Search for the cell housing the specified text and yield its [x, y] center coordinate. 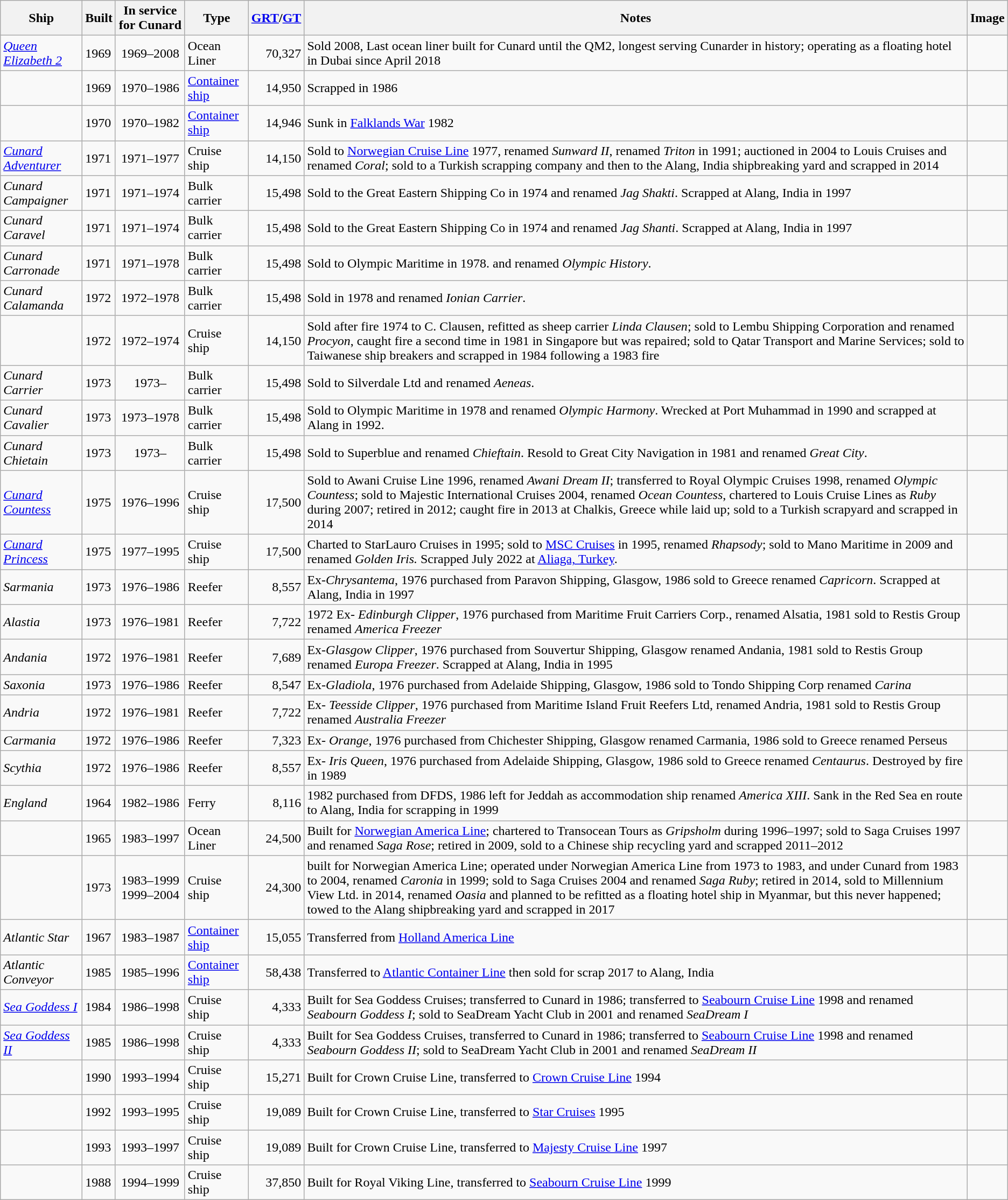
1993–1995 [150, 1112]
Cunard Princess [41, 552]
Ex- Teesside Clipper, 1976 purchased from Maritime Island Fruit Reefers Ltd, renamed Andria, 1981 sold to Restis Group renamed Australia Freezer [635, 713]
Ex-Gladiola, 1976 purchased from Adelaide Shipping, Glasgow, 1986 sold to Tondo Shipping Corp renamed Carina [635, 685]
GRT/GT [276, 18]
Transferred from Holland America Line [635, 937]
Built for Crown Cruise Line, transferred to Majesty Cruise Line 1997 [635, 1148]
1993 [99, 1148]
Cunard Countess [41, 503]
1965 [99, 838]
1971–1977 [150, 158]
37,850 [276, 1182]
1982–1986 [150, 803]
1967 [99, 937]
Saxonia [41, 685]
1993–1994 [150, 1078]
Cunard Adventurer [41, 158]
Andria [41, 713]
1970 [99, 123]
1984 [99, 1007]
Sarmania [41, 587]
Sold to Silverdale Ltd and renamed Aeneas. [635, 382]
England [41, 803]
Sold to Olympic Maritime in 1978. and renamed Olympic History. [635, 263]
Cunard Campaigner [41, 193]
14,950 [276, 88]
Andania [41, 657]
Ex-Chrysantema, 1976 purchased from Paravon Shipping, Glasgow, 1986 sold to Greece renamed Capricorn. Scrapped at Alang, India in 1997 [635, 587]
Atlantic Conveyor [41, 972]
1972–1978 [150, 298]
Cunard Carrier [41, 382]
Scythia [41, 768]
Notes [635, 18]
1973–1978 [150, 418]
7,323 [276, 740]
Sold to Olympic Maritime in 1978 and renamed Olympic Harmony. Wrecked at Port Muhammad in 1990 and scrapped at Alang in 1992. [635, 418]
Ex- Orange, 1976 purchased from Chichester Shipping, Glasgow renamed Carmania, 1986 sold to Greece renamed Perseus [635, 740]
24,300 [276, 887]
In service for Cunard [150, 18]
1970–1982 [150, 123]
Sold in 1978 and renamed Ionian Carrier. [635, 298]
Ferry [216, 803]
1977–1995 [150, 552]
Built for Royal Viking Line, transferred to Seabourn Cruise Line 1999 [635, 1182]
1969–2008 [150, 53]
Cunard Cavalier [41, 418]
Built for Crown Cruise Line, transferred to Crown Cruise Line 1994 [635, 1078]
1994–1999 [150, 1182]
Transferred to Atlantic Container Line then sold for scrap 2017 to Alang, India [635, 972]
Type [216, 18]
7,689 [276, 657]
58,438 [276, 972]
1990 [99, 1078]
1993–1997 [150, 1148]
Cunard Carronade [41, 263]
Sunk in Falklands War 1982 [635, 123]
Built for Crown Cruise Line, transferred to Star Cruises 1995 [635, 1112]
8,547 [276, 685]
14,946 [276, 123]
1983–1987 [150, 937]
Cunard Caravel [41, 228]
1976–1996 [150, 503]
Image [988, 18]
Cunard Chietain [41, 452]
15,271 [276, 1078]
Sea Goddess II [41, 1042]
1972 Ex- Edinburgh Clipper, 1976 purchased from Maritime Fruit Carriers Corp., renamed Alsatia, 1981 sold to Restis Group renamed America Freezer [635, 622]
Ex- Iris Queen, 1976 purchased from Adelaide Shipping, Glasgow, 1986 sold to Greece renamed Centaurus. Destroyed by fire in 1989 [635, 768]
Sold to the Great Eastern Shipping Co in 1974 and renamed Jag Shanti. Scrapped at Alang, India in 1997 [635, 228]
Alastia [41, 622]
1972–1974 [150, 340]
Sold to Superblue and renamed Chieftain. Resold to Great City Navigation in 1981 and renamed Great City. [635, 452]
1983–1997 [150, 838]
Cunard Calamanda [41, 298]
15,055 [276, 937]
1983–19991999–2004 [150, 887]
1988 [99, 1182]
1964 [99, 803]
Queen Elizabeth 2 [41, 53]
Scrapped in 1986 [635, 88]
8,116 [276, 803]
Carmania [41, 740]
1992 [99, 1112]
1985–1996 [150, 972]
1971–1978 [150, 263]
Atlantic Star [41, 937]
Ship [41, 18]
Sea Goddess I [41, 1007]
Built [99, 18]
1970–1986 [150, 88]
70,327 [276, 53]
Sold to the Great Eastern Shipping Co in 1974 and renamed Jag Shakti. Scrapped at Alang, India in 1997 [635, 193]
24,500 [276, 838]
